Output the (x, y) coordinate of the center of the cell containing the given text.  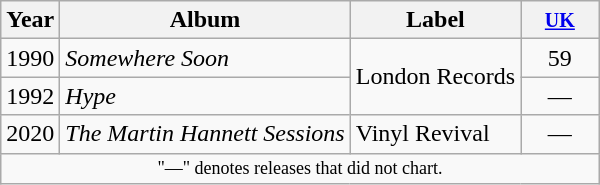
"—" denotes releases that did not chart. (300, 168)
UK (560, 20)
Album (205, 20)
Year (30, 20)
2020 (30, 134)
Label (435, 20)
Somewhere Soon (205, 58)
1992 (30, 96)
59 (560, 58)
The Martin Hannett Sessions (205, 134)
1990 (30, 58)
London Records (435, 77)
Hype (205, 96)
Vinyl Revival (435, 134)
